Capture the cell that displays the provided text and extract its [X, Y] central coordinate. 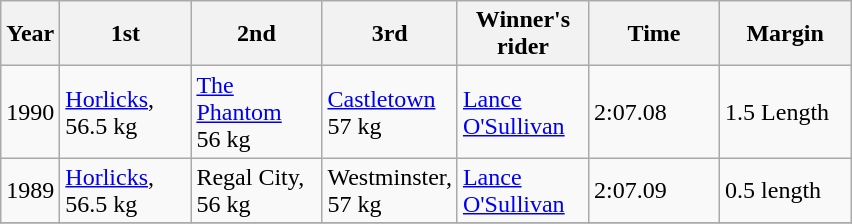
1990 [30, 112]
2:07.08 [654, 112]
2:07.09 [654, 190]
1st [126, 34]
Regal City, 56 kg [256, 190]
Winner's rider [522, 34]
Time [654, 34]
3rd [390, 34]
Year [30, 34]
Margin [786, 34]
2nd [256, 34]
1989 [30, 190]
Westminster, 57 kg [390, 190]
The Phantom 56 kg [256, 112]
1.5 Length [786, 112]
0.5 length [786, 190]
Castletown 57 kg [390, 112]
